Return the (x, y) coordinate for the center point of the cell that contains the specified text.  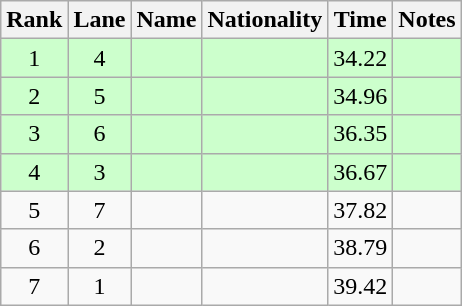
Name (166, 20)
Notes (427, 20)
Time (360, 20)
36.35 (360, 134)
39.42 (360, 286)
34.96 (360, 96)
37.82 (360, 210)
36.67 (360, 172)
Lane (100, 20)
Nationality (265, 20)
34.22 (360, 58)
Rank (34, 20)
38.79 (360, 248)
